Locate the cell with the specified text and output its (X, Y) center coordinate. 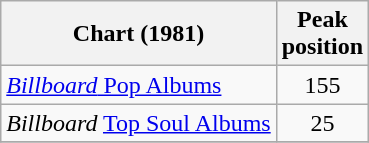
Billboard Pop Albums (138, 85)
25 (322, 123)
Peakposition (322, 34)
Chart (1981) (138, 34)
Billboard Top Soul Albums (138, 123)
155 (322, 85)
